Find where the given text appears and provide that cell's center as (X, Y) coordinate. 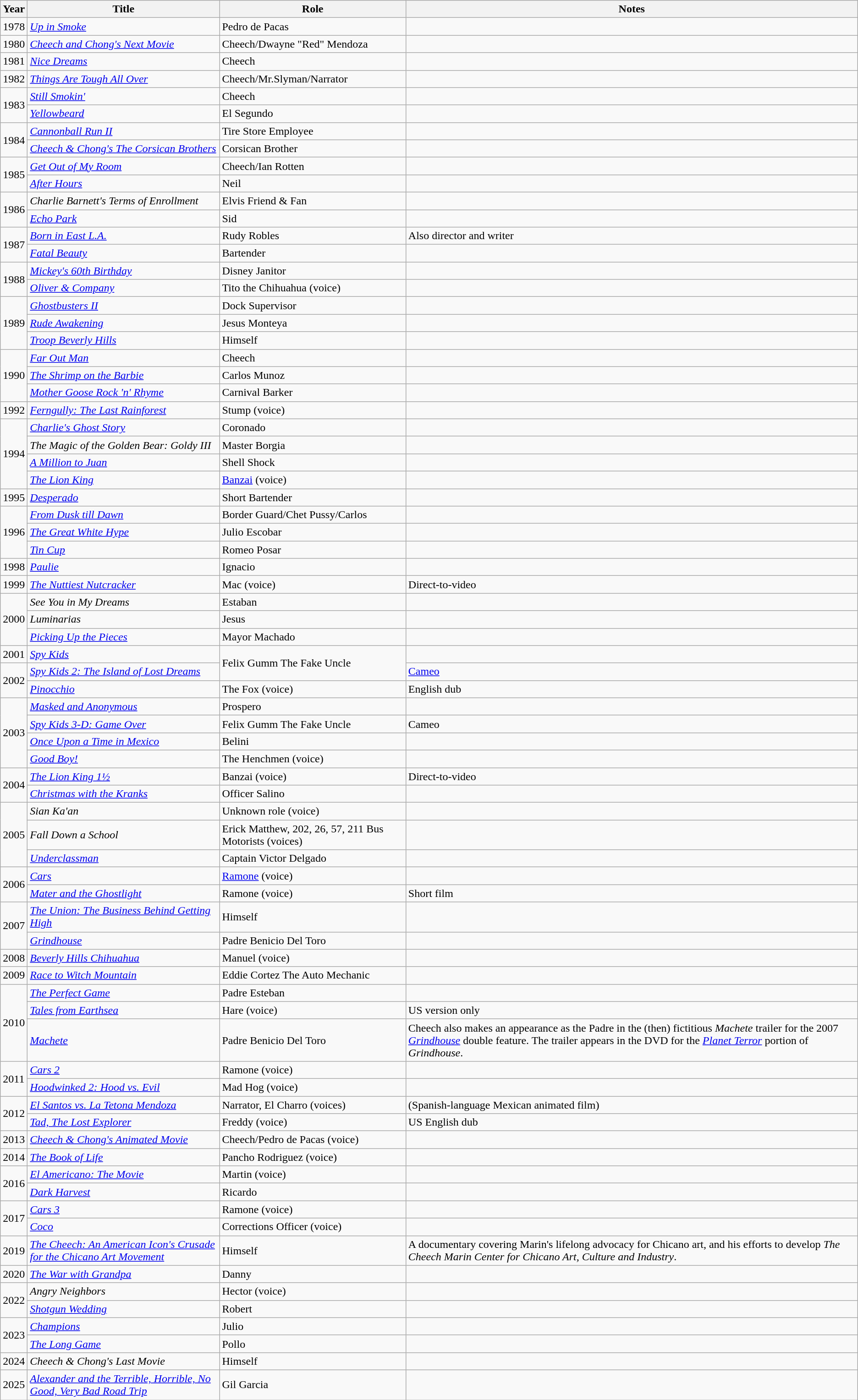
(Spanish-language Mexican animated film) (632, 1105)
2005 (14, 835)
Stump (voice) (313, 410)
Elvis Friend & Fan (313, 201)
Ferngully: The Last Rainforest (124, 410)
Bartender (313, 253)
Pancho Rodriguez (voice) (313, 1157)
El Santos vs. La Tetona Mendoza (124, 1105)
Short Bartender (313, 497)
Pollo (313, 1344)
The Fox (voice) (313, 689)
Get Out of My Room (124, 166)
Cannonball Run II (124, 131)
Hare (voice) (313, 1010)
Charlie Barnett's Terms of Enrollment (124, 201)
2023 (14, 1335)
Masked and Anonymous (124, 706)
Disney Janitor (313, 271)
Beverly Hills Chihuahua (124, 958)
Cars 2 (124, 1070)
1988 (14, 279)
1984 (14, 140)
Danny (313, 1274)
Padre Esteban (313, 993)
Desperado (124, 497)
2016 (14, 1183)
2006 (14, 885)
Dock Supervisor (313, 306)
The Shrimp on the Barbie (124, 375)
Officer Salino (313, 794)
Carnival Barker (313, 393)
From Dusk till Dawn (124, 515)
The Magic of the Golden Bear: Goldy III (124, 445)
Once Upon a Time in Mexico (124, 741)
Martin (voice) (313, 1175)
Cheech & Chong's The Corsican Brothers (124, 148)
Short film (632, 893)
Tito the Chihuahua (voice) (313, 288)
Cheech/Mr.Slyman/Narrator (313, 79)
1996 (14, 532)
Border Guard/Chet Pussy/Carlos (313, 515)
2007 (14, 925)
2002 (14, 680)
1998 (14, 567)
Eddie Cortez The Auto Mechanic (313, 975)
Fall Down a School (124, 835)
2024 (14, 1361)
Belini (313, 741)
Cheech & Chong's Animated Movie (124, 1140)
Also director and writer (632, 236)
Mac (voice) (313, 585)
Charlie's Ghost Story (124, 427)
Spy Kids 3-D: Game Over (124, 724)
Julio Escobar (313, 532)
See You in My Dreams (124, 602)
1978 (14, 27)
Hector (voice) (313, 1291)
Far Out Man (124, 358)
Jesus (313, 619)
1980 (14, 44)
Mayor Machado (313, 637)
Tin Cup (124, 550)
The Nuttiest Nutcracker (124, 585)
Captain Victor Delgado (313, 859)
A Million to Juan (124, 462)
Cars 3 (124, 1209)
The Great White Hype (124, 532)
Picking Up the Pieces (124, 637)
Jesus Monteya (313, 323)
2019 (14, 1251)
1992 (14, 410)
The Henchmen (voice) (313, 759)
Champions (124, 1326)
Cheech and Chong's Next Movie (124, 44)
Alexander and the Terrible, Horrible, No Good, Very Bad Road Trip (124, 1384)
Things Are Tough All Over (124, 79)
The Lion King 1½ (124, 777)
1983 (14, 105)
Carlos Munoz (313, 375)
Born in East L.A. (124, 236)
Pedro de Pacas (313, 27)
Christmas with the Kranks (124, 794)
1982 (14, 79)
The Lion King (124, 480)
The Union: The Business Behind Getting High (124, 917)
2000 (14, 619)
Estaban (313, 602)
1994 (14, 454)
Ignacio (313, 567)
2013 (14, 1140)
Oliver & Company (124, 288)
Ghostbusters II (124, 306)
Echo Park (124, 219)
Cars (124, 876)
Still Smokin' (124, 96)
1995 (14, 497)
After Hours (124, 183)
Yellowbeard (124, 114)
Tire Store Employee (313, 131)
Corrections Officer (voice) (313, 1227)
Mad Hog (voice) (313, 1087)
Nice Dreams (124, 61)
Erick Matthew, 202, 26, 57, 211 Bus Motorists (voices) (313, 835)
Robert (313, 1309)
2014 (14, 1157)
Pinocchio (124, 689)
Gil Garcia (313, 1384)
Corsican Brother (313, 148)
1999 (14, 585)
Grindhouse (124, 941)
2025 (14, 1384)
1989 (14, 323)
1981 (14, 61)
Mickey's 60th Birthday (124, 271)
Shotgun Wedding (124, 1309)
2010 (14, 1023)
Role (313, 9)
The Book of Life (124, 1157)
The Perfect Game (124, 993)
Up in Smoke (124, 27)
Prospero (313, 706)
Master Borgia (313, 445)
2009 (14, 975)
Dark Harvest (124, 1192)
Rude Awakening (124, 323)
Fatal Beauty (124, 253)
Title (124, 9)
Rudy Robles (313, 236)
Neil (313, 183)
Manuel (voice) (313, 958)
Machete (124, 1040)
2001 (14, 654)
2004 (14, 785)
Tales from Earthsea (124, 1010)
Cheech/Dwayne "Red" Mendoza (313, 44)
2011 (14, 1078)
Shell Shock (313, 462)
1985 (14, 175)
The War with Grandpa (124, 1274)
1987 (14, 245)
Angry Neighbors (124, 1291)
Coronado (313, 427)
Spy Kids 2: The Island of Lost Dreams (124, 672)
2008 (14, 958)
Notes (632, 9)
1990 (14, 375)
Cheech & Chong's Last Movie (124, 1361)
Good Boy! (124, 759)
Unknown role (voice) (313, 811)
Julio (313, 1326)
Narrator, El Charro (voices) (313, 1105)
2012 (14, 1113)
Cheech/Pedro de Pacas (voice) (313, 1140)
Underclassman (124, 859)
Ricardo (313, 1192)
Paulie (124, 567)
1986 (14, 209)
Sid (313, 219)
Spy Kids (124, 654)
Romeo Posar (313, 550)
Tad, The Lost Explorer (124, 1122)
US version only (632, 1010)
2017 (14, 1218)
Troop Beverly Hills (124, 340)
Cheech/Ian Rotten (313, 166)
English dub (632, 689)
Sian Ka'an (124, 811)
US English dub (632, 1122)
The Cheech: An American Icon's Crusade for the Chicano Art Movement (124, 1251)
2022 (14, 1300)
Mater and the Ghostlight (124, 893)
El Americano: The Movie (124, 1175)
Hoodwinked 2: Hood vs. Evil (124, 1087)
The Long Game (124, 1344)
Coco (124, 1227)
Mother Goose Rock 'n' Rhyme (124, 393)
2020 (14, 1274)
Race to Witch Mountain (124, 975)
El Segundo (313, 114)
Year (14, 9)
Luminarias (124, 619)
Freddy (voice) (313, 1122)
2003 (14, 733)
